Return (x, y) of the center of cell containing provided text 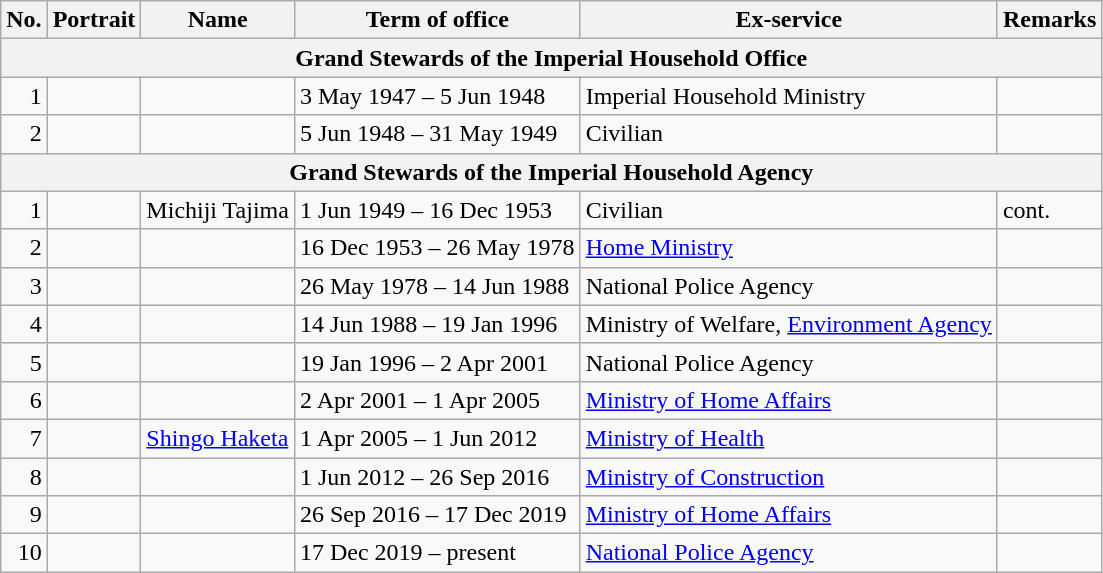
1 Apr 2005 – 1 Jun 2012 (437, 438)
26 Sep 2016 – 17 Dec 2019 (437, 515)
26 May 1978 – 14 Jun 1988 (437, 286)
1 Jun 2012 – 26 Sep 2016 (437, 477)
6 (24, 400)
Ex-service (788, 20)
Home Ministry (788, 248)
Ministry of Welfare, Environment Agency (788, 324)
8 (24, 477)
14 Jun 1988 – 19 Jan 1996 (437, 324)
Grand Stewards of the Imperial Household Office (552, 58)
cont. (1049, 210)
5 (24, 362)
Name (218, 20)
9 (24, 515)
19 Jan 1996 – 2 Apr 2001 (437, 362)
Imperial Household Ministry (788, 96)
Remarks (1049, 20)
Ministry of Construction (788, 477)
5 Jun 1948 – 31 May 1949 (437, 134)
2 Apr 2001 – 1 Apr 2005 (437, 400)
Portrait (94, 20)
3 (24, 286)
Term of office (437, 20)
3 May 1947 – 5 Jun 1948 (437, 96)
No. (24, 20)
4 (24, 324)
10 (24, 553)
Ministry of Health (788, 438)
Michiji Tajima (218, 210)
Shingo Haketa (218, 438)
1 Jun 1949 – 16 Dec 1953 (437, 210)
7 (24, 438)
Grand Stewards of the Imperial Household Agency (552, 172)
17 Dec 2019 – present (437, 553)
16 Dec 1953 – 26 May 1978 (437, 248)
